Pinpoint the cell where the given text exists, returning its [X, Y] midpoint coordinate. 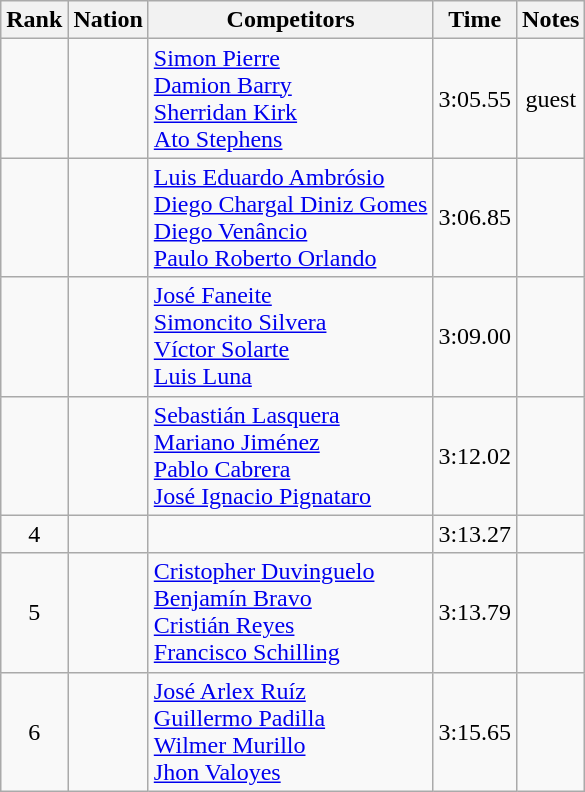
3:05.55 [475, 98]
3:13.79 [475, 612]
5 [34, 612]
6 [34, 732]
Cristopher DuvingueloBenjamín BravoCristián ReyesFrancisco Schilling [290, 612]
4 [34, 534]
Competitors [290, 20]
3:06.85 [475, 218]
Rank [34, 20]
3:13.27 [475, 534]
Simon PierreDamion BarrySherridan KirkAto Stephens [290, 98]
Sebastián LasqueraMariano JiménezPablo CabreraJosé Ignacio Pignataro [290, 456]
3:12.02 [475, 456]
3:15.65 [475, 732]
José FaneiteSimoncito SilveraVíctor SolarteLuis Luna [290, 336]
José Arlex RuízGuillermo PadillaWilmer MurilloJhon Valoyes [290, 732]
Notes [551, 20]
Time [475, 20]
Luis Eduardo AmbrósioDiego Chargal Diniz GomesDiego VenâncioPaulo Roberto Orlando [290, 218]
Nation [108, 20]
guest [551, 98]
3:09.00 [475, 336]
